Detect which cell encompasses the target text, then output its (X, Y) center coordinate. 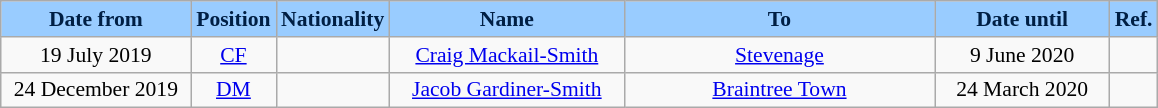
9 June 2020 (1022, 55)
Ref. (1134, 19)
19 July 2019 (96, 55)
Position (234, 19)
Name (506, 19)
Braintree Town (779, 90)
CF (234, 55)
Date from (96, 19)
Date until (1022, 19)
To (779, 19)
24 December 2019 (96, 90)
Jacob Gardiner-Smith (506, 90)
24 March 2020 (1022, 90)
Craig Mackail-Smith (506, 55)
Nationality (332, 19)
DM (234, 90)
Stevenage (779, 55)
